From the cell containing the given text, extract its center point as (X, Y) coordinate. 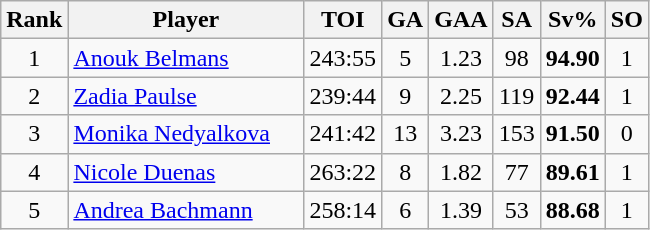
88.68 (572, 210)
0 (626, 134)
1.23 (461, 58)
3 (34, 134)
GA (406, 20)
92.44 (572, 96)
Player (186, 20)
98 (516, 58)
SO (626, 20)
241:42 (343, 134)
Rank (34, 20)
53 (516, 210)
153 (516, 134)
89.61 (572, 172)
Nicole Duenas (186, 172)
6 (406, 210)
13 (406, 134)
263:22 (343, 172)
2.25 (461, 96)
2 (34, 96)
9 (406, 96)
94.90 (572, 58)
GAA (461, 20)
91.50 (572, 134)
Andrea Bachmann (186, 210)
1.39 (461, 210)
77 (516, 172)
TOI (343, 20)
8 (406, 172)
Anouk Belmans (186, 58)
4 (34, 172)
Monika Nedyalkova (186, 134)
239:44 (343, 96)
1.82 (461, 172)
119 (516, 96)
243:55 (343, 58)
SA (516, 20)
Sv% (572, 20)
Zadia Paulse (186, 96)
258:14 (343, 210)
3.23 (461, 134)
